Detect which cell encompasses the target text, then output its [x, y] center coordinate. 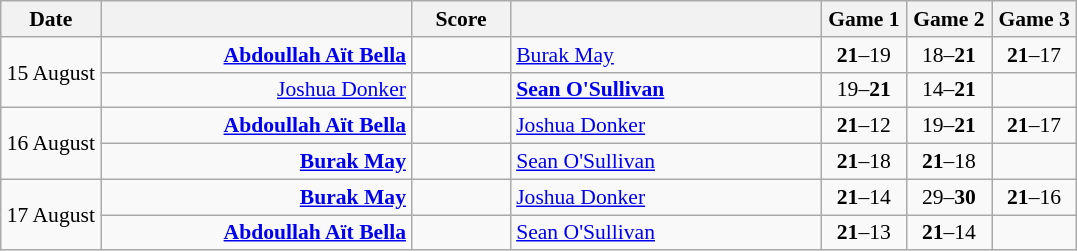
17 August [51, 214]
Game 2 [948, 19]
21–12 [864, 126]
29–30 [948, 197]
Game 1 [864, 19]
18–21 [948, 55]
15 August [51, 72]
21–13 [864, 233]
16 August [51, 144]
Date [51, 19]
Game 3 [1034, 19]
14–21 [948, 90]
21–19 [864, 55]
21–16 [1034, 197]
Score [461, 19]
